For the text-containing cell, return its midpoint in [x, y] coordinate format. 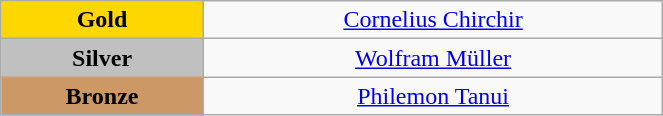
Silver [102, 58]
Cornelius Chirchir [432, 20]
Wolfram Müller [432, 58]
Philemon Tanui [432, 96]
Bronze [102, 96]
Gold [102, 20]
